From the cell containing the given text, extract its center point as (X, Y) coordinate. 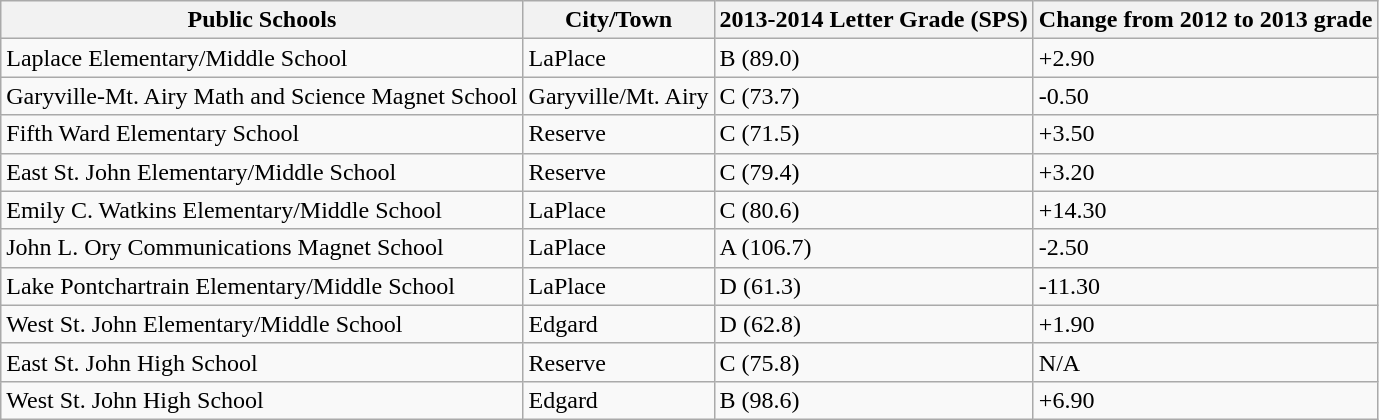
+6.90 (1206, 400)
+3.20 (1206, 172)
-2.50 (1206, 248)
+2.90 (1206, 58)
East St. John High School (262, 362)
B (98.6) (874, 400)
Public Schools (262, 20)
B (89.0) (874, 58)
D (62.8) (874, 324)
Fifth Ward Elementary School (262, 134)
Laplace Elementary/Middle School (262, 58)
N/A (1206, 362)
Garyville/Mt. Airy (618, 96)
Lake Pontchartrain Elementary/Middle School (262, 286)
East St. John Elementary/Middle School (262, 172)
C (71.5) (874, 134)
2013-2014 Letter Grade (SPS) (874, 20)
-0.50 (1206, 96)
Change from 2012 to 2013 grade (1206, 20)
West St. John High School (262, 400)
C (73.7) (874, 96)
D (61.3) (874, 286)
Garyville-Mt. Airy Math and Science Magnet School (262, 96)
West St. John Elementary/Middle School (262, 324)
Emily C. Watkins Elementary/Middle School (262, 210)
C (79.4) (874, 172)
C (80.6) (874, 210)
John L. Ory Communications Magnet School (262, 248)
+14.30 (1206, 210)
City/Town (618, 20)
+1.90 (1206, 324)
A (106.7) (874, 248)
+3.50 (1206, 134)
-11.30 (1206, 286)
C (75.8) (874, 362)
